From the cell containing the given text, extract its center point as [x, y] coordinate. 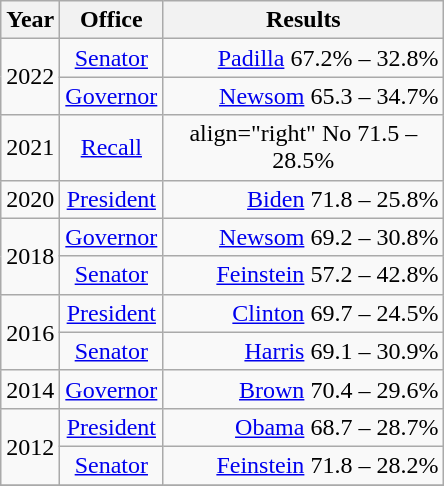
Brown 70.4 – 29.6% [304, 389]
2022 [30, 77]
Newsom 69.2 – 30.8% [304, 237]
Year [30, 20]
Biden 71.8 – 25.8% [304, 199]
Recall [112, 148]
Obama 68.7 – 28.7% [304, 427]
Office [112, 20]
Feinstein 71.8 – 28.2% [304, 465]
2020 [30, 199]
2014 [30, 389]
2016 [30, 332]
Harris 69.1 – 30.9% [304, 351]
Clinton 69.7 – 24.5% [304, 313]
2021 [30, 148]
Padilla 67.2% – 32.8% [304, 58]
2018 [30, 256]
Results [304, 20]
Newsom 65.3 – 34.7% [304, 96]
2012 [30, 446]
Feinstein 57.2 – 42.8% [304, 275]
align="right" No 71.5 – 28.5% [304, 148]
